Extract the [X, Y] coordinate from the center of the cell holding the provided text.  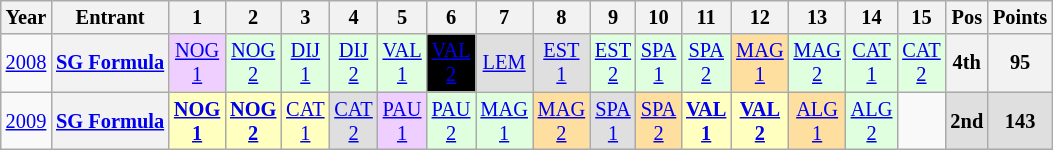
1 [197, 17]
13 [816, 17]
12 [760, 17]
4th [968, 63]
4 [353, 17]
Entrant [110, 17]
10 [658, 17]
2 [253, 17]
Pos [968, 17]
7 [504, 17]
9 [613, 17]
11 [706, 17]
PAU2 [452, 121]
PAU1 [402, 121]
6 [452, 17]
Year [26, 17]
2009 [26, 121]
5 [402, 17]
ALG2 [872, 121]
143 [1020, 121]
8 [562, 17]
ALG1 [816, 121]
15 [921, 17]
2008 [26, 63]
LEM [504, 63]
DIJ1 [305, 63]
2nd [968, 121]
95 [1020, 63]
DIJ2 [353, 63]
14 [872, 17]
EST2 [613, 63]
EST1 [562, 63]
Points [1020, 17]
3 [305, 17]
